Return the [x, y] coordinate for the center point of the cell that contains the specified text.  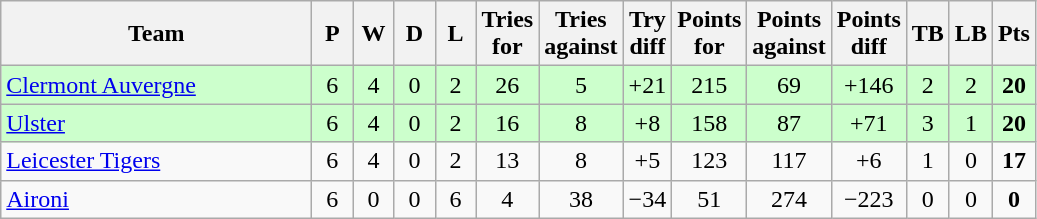
−223 [868, 199]
Team [156, 34]
L [456, 34]
D [414, 34]
3 [928, 123]
13 [508, 161]
+146 [868, 85]
−34 [648, 199]
26 [508, 85]
Clermont Auvergne [156, 85]
Points against [789, 34]
Tries against [581, 34]
51 [710, 199]
Leicester Tigers [156, 161]
Points for [710, 34]
+6 [868, 161]
+21 [648, 85]
P [332, 34]
TB [928, 34]
Points diff [868, 34]
158 [710, 123]
87 [789, 123]
+5 [648, 161]
Tries for [508, 34]
+71 [868, 123]
W [374, 34]
17 [1014, 161]
38 [581, 199]
123 [710, 161]
+8 [648, 123]
Aironi [156, 199]
215 [710, 85]
LB [970, 34]
69 [789, 85]
274 [789, 199]
Ulster [156, 123]
16 [508, 123]
5 [581, 85]
117 [789, 161]
Pts [1014, 34]
Try diff [648, 34]
